Scan for the cell matching the given text and deliver its (x, y) coordinate at center. 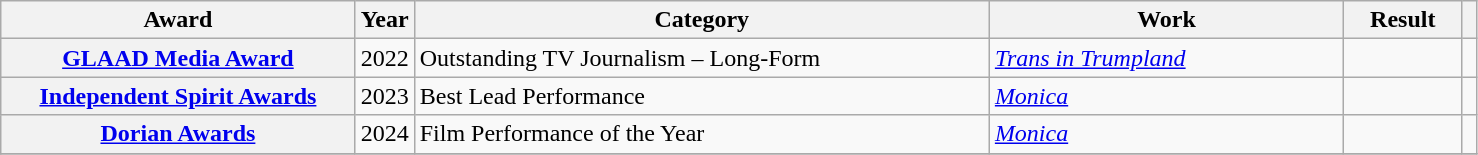
Trans in Trumpland (1166, 58)
Best Lead Performance (702, 96)
GLAAD Media Award (178, 58)
Dorian Awards (178, 134)
Film Performance of the Year (702, 134)
Work (1166, 20)
2024 (384, 134)
Result (1403, 20)
2023 (384, 96)
Category (702, 20)
Year (384, 20)
2022 (384, 58)
Award (178, 20)
Independent Spirit Awards (178, 96)
Outstanding TV Journalism – Long-Form (702, 58)
